Output the (X, Y) coordinate of the center of the cell containing the given text.  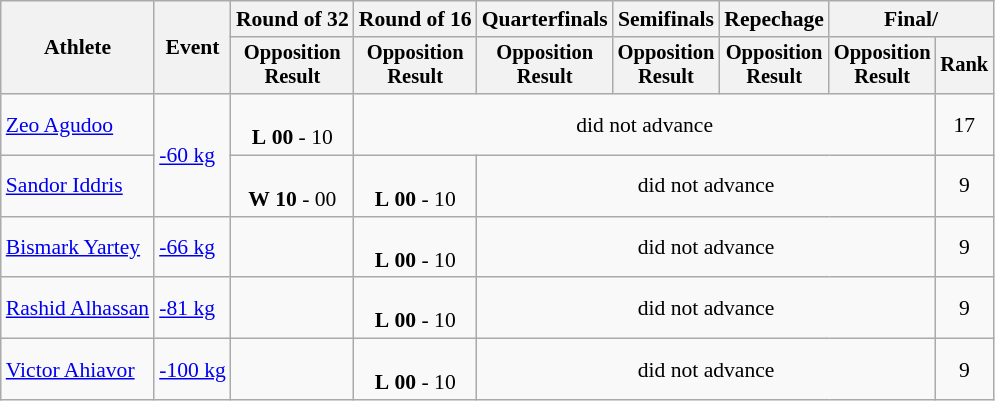
-66 kg (192, 248)
-60 kg (192, 155)
-100 kg (192, 370)
Quarterfinals (545, 19)
Semifinals (666, 19)
Victor Ahiavor (78, 370)
Sandor Iddris (78, 186)
Event (192, 48)
Zeo Agudoo (78, 124)
Round of 16 (416, 19)
-81 kg (192, 308)
W 10 - 00 (292, 186)
Round of 32 (292, 19)
17 (965, 124)
Athlete (78, 48)
Rank (965, 66)
Bismark Yartey (78, 248)
Rashid Alhassan (78, 308)
Final/ (911, 19)
Repechage (774, 19)
